Detect which cell encompasses the target text, then output its [x, y] center coordinate. 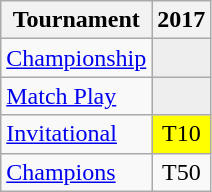
Champions [76, 172]
Invitational [76, 134]
T10 [182, 134]
T50 [182, 172]
Match Play [76, 96]
2017 [182, 20]
Championship [76, 58]
Tournament [76, 20]
